Detect which cell encompasses the target text, then output its [x, y] center coordinate. 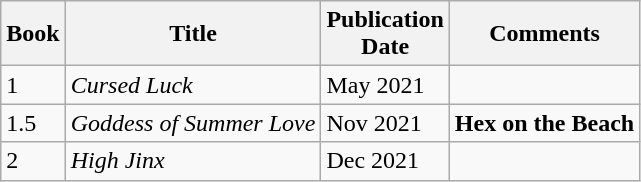
Dec 2021 [385, 161]
Hex on the Beach [544, 123]
1.5 [33, 123]
Nov 2021 [385, 123]
High Jinx [193, 161]
PublicationDate [385, 34]
2 [33, 161]
Title [193, 34]
May 2021 [385, 85]
Cursed Luck [193, 85]
Goddess of Summer Love [193, 123]
1 [33, 85]
Comments [544, 34]
Book [33, 34]
